Identify which cell holds the provided text, then report its (x, y) central coordinate. 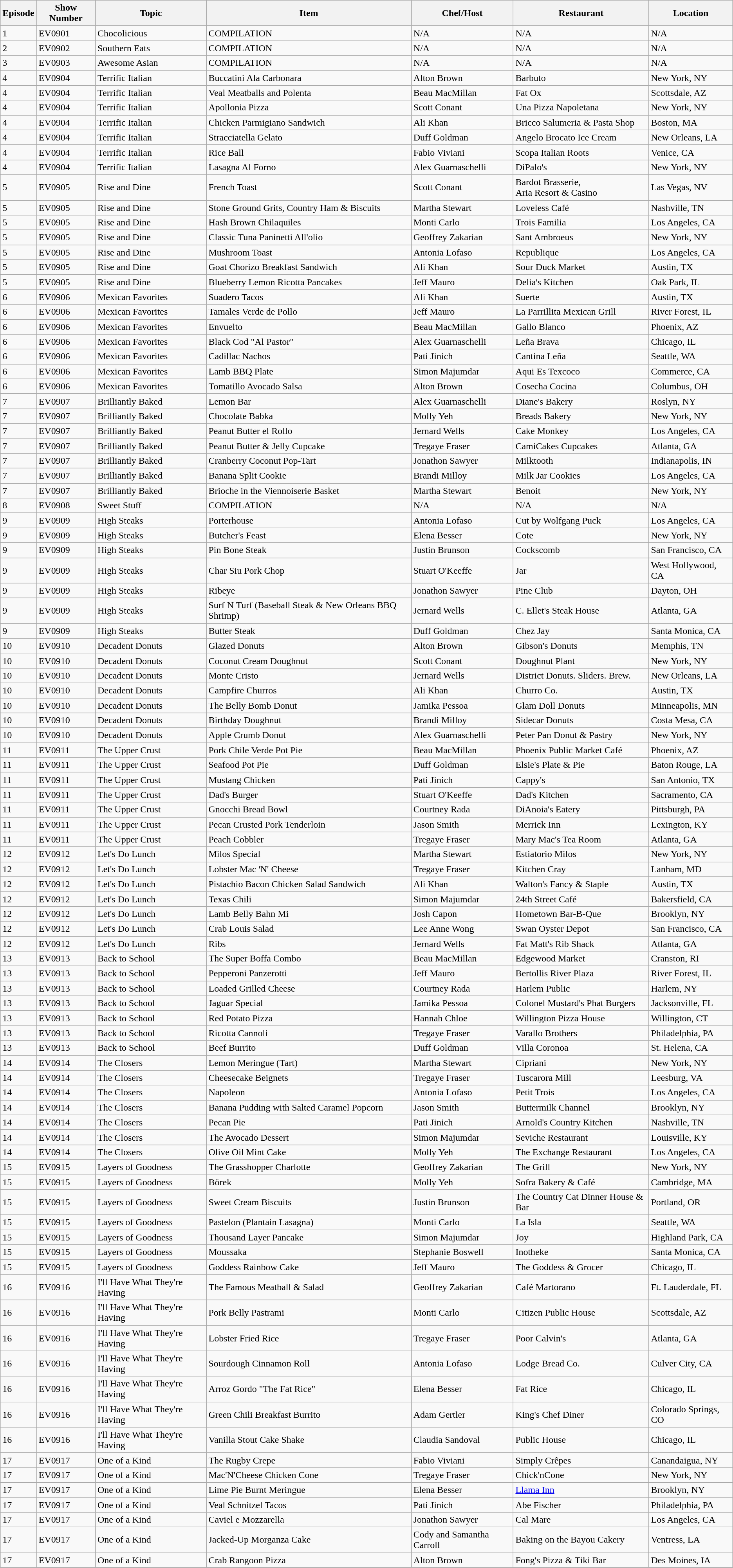
Butcher's Feast (309, 535)
Butter Steak (309, 631)
Portland, OR (691, 1202)
Lime Pie Burnt Meringue (309, 1490)
Ricotta Cannoli (309, 1033)
The Country Cat Dinner House & Bar (581, 1202)
Gallo Blanco (581, 327)
Cal Mare (581, 1520)
Dayton, OH (691, 590)
District Donuts. Sliders. Brew. (581, 675)
Black Cod "Al Pastor" (309, 342)
Dad's Burger (309, 795)
Blueberry Lemon Ricotta Pancakes (309, 282)
Sant Ambroeus (581, 238)
The Famous Meatball & Salad (309, 1287)
Chicken Parmigiano Sandwich (309, 122)
Texas Chili (309, 899)
Thousand Layer Pancake (309, 1237)
EV0902 (66, 48)
Apollonia Pizza (309, 108)
Sweet Cream Biscuits (309, 1202)
Fat Matt's Rib Shack (581, 943)
Public House (581, 1440)
Adam Gertler (462, 1414)
Suadero Tacos (309, 297)
Sofra Bakery & Café (581, 1182)
Lodge Bread Co. (581, 1363)
Bakersfield, CA (691, 899)
Glam Doll Donuts (581, 706)
Goat Chorizo Breakfast Sandwich (309, 267)
Simply Crêpes (581, 1460)
Pistachio Bacon Chicken Salad Sandwich (309, 884)
Campfire Churros (309, 690)
Inotheke (581, 1252)
Poor Calvin's (581, 1338)
Cranberry Coconut Pop-Tart (309, 461)
Aqui Es Texcoco (581, 371)
Banana Pudding with Salted Caramel Popcorn (309, 1107)
Crab Louis Salad (309, 929)
Commerce, CA (691, 371)
La Isla (581, 1222)
West Hollywood, CA (691, 571)
Sour Duck Market (581, 267)
Cosecha Cocina (581, 386)
Boston, MA (691, 122)
Tuscarora Mill (581, 1078)
Buccatini Ala Carbonara (309, 78)
EV0901 (66, 33)
Baking on the Bayou Cakery (581, 1540)
Phoenix Public Market Café (581, 750)
St. Helena, CA (691, 1048)
French Toast (309, 187)
1 (18, 33)
Red Potato Pizza (309, 1018)
Cadillac Nachos (309, 356)
DiAnoia's Eatery (581, 810)
Churro Co. (581, 690)
Lexington, KY (691, 825)
Ventress, LA (691, 1540)
Peach Cobbler (309, 839)
The Rugby Crepe (309, 1460)
Walton's Fancy & Staple (581, 884)
Swan Oyster Depot (581, 929)
Jacksonville, FL (691, 1003)
Venice, CA (691, 152)
Leña Brava (581, 342)
The Goddess & Grocer (581, 1267)
Joy (581, 1237)
Hometown Bar-B-Que (581, 914)
8 (18, 506)
Lamb Belly Bahn Mi (309, 914)
Pittsburgh, PA (691, 810)
Una Pizza Napoletana (581, 108)
Lamb BBQ Plate (309, 371)
Colorado Springs, CO (691, 1414)
Llama Inn (581, 1490)
Veal Schnitzel Tacos (309, 1505)
Pine Club (581, 590)
Bricco Salumeria & Pasta Shop (581, 122)
Cote (581, 535)
Cambridge, MA (691, 1182)
Chocolate Babka (309, 416)
Harlem Public (581, 988)
Leesburg, VA (691, 1078)
La Parrillita Mexican Grill (581, 312)
Chick'nCone (581, 1475)
Lobster Fried Rice (309, 1338)
Pin Bone Steak (309, 550)
Pork Belly Pastrami (309, 1312)
Cantina Leña (581, 356)
Loveless Café (581, 208)
Highland Park, CA (691, 1237)
Breads Bakery (581, 416)
Bardot Brasserie,Aria Resort & Casino (581, 187)
Columbus, OH (691, 386)
Milk Jar Cookies (581, 476)
Angelo Brocato Ice Cream (581, 137)
Jaguar Special (309, 1003)
Cappy's (581, 780)
Apple Crumb Donut (309, 735)
Jar (581, 571)
Edgewood Market (581, 959)
Cipriani (581, 1063)
The Exchange Restaurant (581, 1152)
Estiatorio Milos (581, 854)
Peter Pan Donut & Pastry (581, 735)
San Antonio, TX (691, 780)
Minneapolis, MN (691, 706)
Char Siu Pork Chop (309, 571)
24th Street Café (581, 899)
Olive Oil Mint Cake (309, 1152)
Caviel e Mozzarella (309, 1520)
Ft. Lauderdale, FL (691, 1287)
Chef/Host (462, 13)
Napoleon (309, 1093)
Glazed Donuts (309, 646)
Lee Anne Wong (462, 929)
Des Moines, IA (691, 1560)
Item (309, 13)
Gnocchi Bread Bowl (309, 810)
The Belly Bomb Donut (309, 706)
Diane's Bakery (581, 401)
3 (18, 63)
Stone Ground Grits, Country Ham & Biscuits (309, 208)
Brioche in the Viennoiserie Basket (309, 491)
DiPalo's (581, 167)
Pecan Pie (309, 1122)
Petit Trois (581, 1093)
Rice Ball (309, 152)
Lemon Bar (309, 401)
Milos Special (309, 854)
Elsie's Plate & Pie (581, 765)
Arroz Gordo "The Fat Rice" (309, 1389)
Harlem, NY (691, 988)
Sourdough Cinnamon Roll (309, 1363)
Pork Chile Verde Pot Pie (309, 750)
EV0903 (66, 63)
Café Martorano (581, 1287)
Claudia Sandoval (462, 1440)
Barbuto (581, 78)
Cake Monkey (581, 431)
C. Ellet's Steak House (581, 610)
King's Chef Diner (581, 1414)
Banana Split Cookie (309, 476)
Trois Familia (581, 223)
Sweet Stuff (150, 506)
Roslyn, NY (691, 401)
Show Number (66, 13)
Josh Capon (462, 914)
Chocolicious (150, 33)
Oak Park, IL (691, 282)
Coconut Cream Doughnut (309, 661)
Indianapolis, IN (691, 461)
Location (691, 13)
Sacramento, CA (691, 795)
Merrick Inn (581, 825)
Delia's Kitchen (581, 282)
Stephanie Boswell (462, 1252)
Mustang Chicken (309, 780)
Kitchen Cray (581, 869)
Canandaigua, NY (691, 1460)
Colonel Mustard's Phat Burgers (581, 1003)
Mac'N'Cheese Chicken Cone (309, 1475)
Pecan Crusted Pork Tenderloin (309, 825)
The Grasshopper Charlotte (309, 1167)
Lasagna Al Forno (309, 167)
Culver City, CA (691, 1363)
Seafood Pot Pie (309, 765)
CamiCakes Cupcakes (581, 446)
The Grill (581, 1167)
Dad's Kitchen (581, 795)
Ribs (309, 943)
Beef Burrito (309, 1048)
Mary Mac's Tea Room (581, 839)
Pepperoni Panzerotti (309, 974)
Envuelto (309, 327)
Fong's Pizza & Tiki Bar (581, 1560)
Jacked-Up Morganza Cake (309, 1540)
Arnold's Country Kitchen (581, 1122)
Abe Fischer (581, 1505)
Villa Coronoa (581, 1048)
Peanut Butter el Rollo (309, 431)
Porterhouse (309, 520)
Bertollis River Plaza (581, 974)
Lemon Meringue (Tart) (309, 1063)
Goddess Rainbow Cake (309, 1267)
Fat Rice (581, 1389)
Chez Jay (581, 631)
Monte Cristo (309, 675)
Doughnut Plant (581, 661)
Gibson's Donuts (581, 646)
Willington Pizza House (581, 1018)
Lobster Mac 'N' Cheese (309, 869)
Republique (581, 252)
Veal Meatballs and Polenta (309, 93)
Lanham, MD (691, 869)
Buttermilk Channel (581, 1107)
Birthday Doughnut (309, 720)
Crab Rangoon Pizza (309, 1560)
Sidecar Donuts (581, 720)
Cheesecake Beignets (309, 1078)
Cranston, RI (691, 959)
Mushroom Toast (309, 252)
Ribeye (309, 590)
Citizen Public House (581, 1312)
Hash Brown Chilaquiles (309, 223)
Green Chili Breakfast Burrito (309, 1414)
Peanut Butter & Jelly Cupcake (309, 446)
Las Vegas, NV (691, 187)
Cockscomb (581, 550)
Cody and Samantha Carroll (462, 1540)
Varallo Brothers (581, 1033)
Benoit (581, 491)
2 (18, 48)
Loaded Grilled Cheese (309, 988)
Tomatillo Avocado Salsa (309, 386)
Börek (309, 1182)
Pastelon (Plantain Lasagna) (309, 1222)
Costa Mesa, CA (691, 720)
Willington, CT (691, 1018)
Cut by Wolfgang Puck (581, 520)
Hannah Chloe (462, 1018)
Fat Ox (581, 93)
Southern Eats (150, 48)
The Avocado Dessert (309, 1137)
Vanilla Stout Cake Shake (309, 1440)
Scopa Italian Roots (581, 152)
Baton Rouge, LA (691, 765)
Memphis, TN (691, 646)
Milktooth (581, 461)
Louisville, KY (691, 1137)
Classic Tuna Paninetti All'olio (309, 238)
EV0908 (66, 506)
Seviche Restaurant (581, 1137)
Moussaka (309, 1252)
Awesome Asian (150, 63)
Suerte (581, 297)
Stracciatella Gelato (309, 137)
Surf N Turf (Baseball Steak & New Orleans BBQ Shrimp) (309, 610)
Tamales Verde de Pollo (309, 312)
Episode (18, 13)
Topic (150, 13)
The Super Boffa Combo (309, 959)
Restaurant (581, 13)
